Output the (X, Y) coordinate of the center of the cell containing the given text.  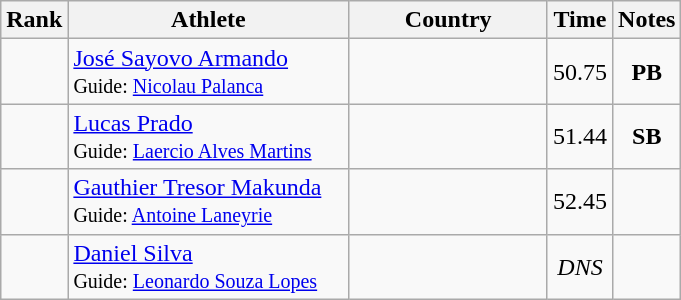
SB (647, 136)
Time (580, 20)
Notes (647, 20)
Country (448, 20)
José Sayovo ArmandoGuide: Nicolau Palanca (208, 72)
Athlete (208, 20)
PB (647, 72)
52.45 (580, 202)
50.75 (580, 72)
51.44 (580, 136)
Rank (34, 20)
Lucas PradoGuide: Laercio Alves Martins (208, 136)
Gauthier Tresor MakundaGuide: Antoine Laneyrie (208, 202)
DNS (580, 266)
Daniel SilvaGuide: Leonardo Souza Lopes (208, 266)
